Locate the cell with the specified text and output its [x, y] center coordinate. 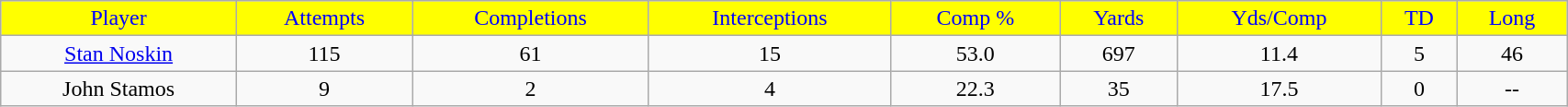
11.4 [1279, 53]
2 [531, 89]
Comp % [976, 18]
Long [1512, 18]
17.5 [1279, 89]
115 [323, 53]
22.3 [976, 89]
Attempts [323, 18]
Stan Noskin [119, 53]
TD [1418, 18]
46 [1512, 53]
Yds/Comp [1279, 18]
Player [119, 18]
0 [1418, 89]
697 [1119, 53]
John Stamos [119, 89]
9 [323, 89]
-- [1512, 89]
4 [770, 89]
61 [531, 53]
53.0 [976, 53]
15 [770, 53]
5 [1418, 53]
Completions [531, 18]
Interceptions [770, 18]
35 [1119, 89]
Yards [1119, 18]
